Locate the cell with the specified text and output its [x, y] center coordinate. 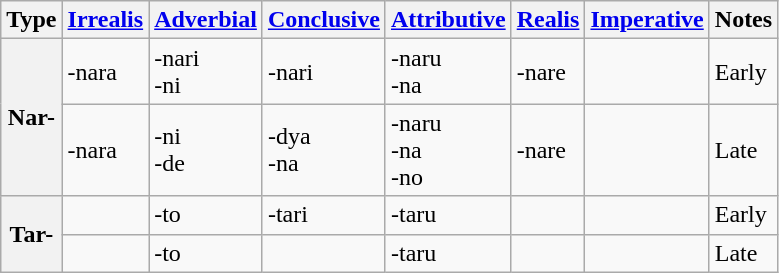
Type [32, 20]
Notes [743, 20]
-nari-ni [206, 72]
-tari [324, 215]
Adverbial [206, 20]
Irrealis [106, 20]
-ni-de [206, 150]
-dya-na [324, 150]
-naru-na-no [448, 150]
Imperative [647, 20]
-naru-na [448, 72]
Conclusive [324, 20]
Tar- [32, 234]
Nar- [32, 118]
Realis [548, 20]
Attributive [448, 20]
-nari [324, 72]
